Return the (X, Y) coordinate for the center point of the cell that contains the specified text.  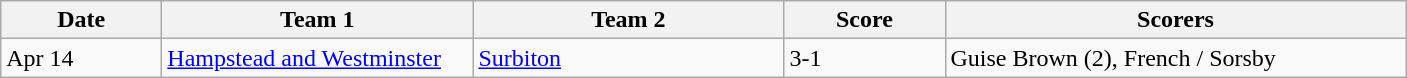
Hampstead and Westminster (318, 58)
Guise Brown (2), French / Sorsby (1176, 58)
Team 2 (628, 20)
Date (82, 20)
Scorers (1176, 20)
Score (864, 20)
Team 1 (318, 20)
Surbiton (628, 58)
Apr 14 (82, 58)
3-1 (864, 58)
